Scan for the cell matching the given text and deliver its [x, y] coordinate at center. 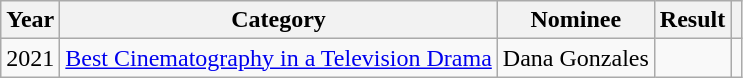
Category [279, 20]
Nominee [576, 20]
Result [692, 20]
2021 [30, 58]
Best Cinematography in a Television Drama [279, 58]
Dana Gonzales [576, 58]
Year [30, 20]
